Scan for the cell matching the given text and deliver its (x, y) coordinate at center. 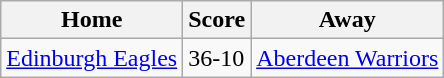
Score (217, 20)
Home (92, 20)
Edinburgh Eagles (92, 58)
Aberdeen Warriors (348, 58)
36-10 (217, 58)
Away (348, 20)
